Find where the given text appears and provide that cell's center as [x, y] coordinate. 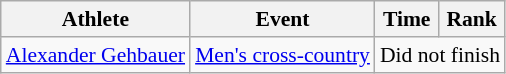
Time [406, 19]
Men's cross-country [282, 55]
Did not finish [440, 55]
Alexander Gehbauer [96, 55]
Athlete [96, 19]
Rank [472, 19]
Event [282, 19]
